Output the [x, y] coordinate of the center of the cell containing the given text.  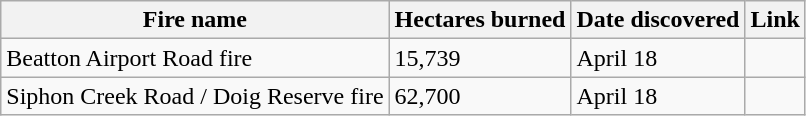
15,739 [480, 58]
Hectares burned [480, 20]
62,700 [480, 96]
Date discovered [658, 20]
Fire name [195, 20]
Beatton Airport Road fire [195, 58]
Link [775, 20]
Siphon Creek Road / Doig Reserve fire [195, 96]
